Return (X, Y) of the center of cell containing provided text 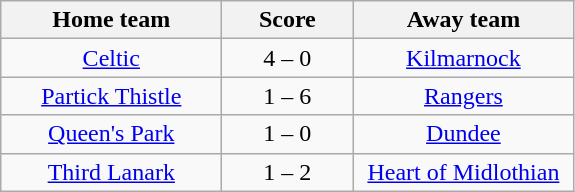
1 – 2 (288, 172)
Rangers (464, 96)
Third Lanark (112, 172)
Celtic (112, 58)
Score (288, 20)
Dundee (464, 134)
Kilmarnock (464, 58)
Away team (464, 20)
Home team (112, 20)
1 – 6 (288, 96)
Queen's Park (112, 134)
Partick Thistle (112, 96)
4 – 0 (288, 58)
1 – 0 (288, 134)
Heart of Midlothian (464, 172)
